Return [x, y] of the center of cell containing provided text 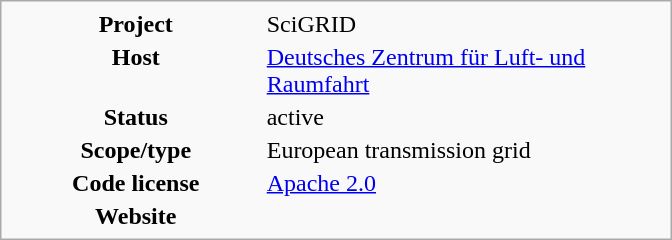
Apache 2.0 [464, 183]
Host [136, 70]
Scope/type [136, 150]
active [464, 117]
Code license [136, 183]
SciGRID [464, 24]
Deutsches Zentrum für Luft- und Raumfahrt [464, 70]
European transmission grid [464, 150]
Status [136, 117]
Website [136, 216]
Project [136, 24]
